Detect which cell encompasses the target text, then output its [X, Y] center coordinate. 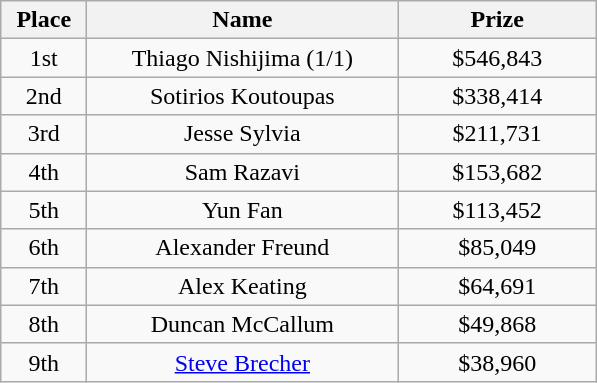
$113,452 [498, 210]
5th [44, 210]
$211,731 [498, 134]
4th [44, 172]
Alex Keating [242, 286]
Sotirios Koutoupas [242, 96]
8th [44, 324]
Sam Razavi [242, 172]
Thiago Nishijima (1/1) [242, 58]
Place [44, 20]
$338,414 [498, 96]
6th [44, 248]
Yun Fan [242, 210]
Name [242, 20]
Prize [498, 20]
Alexander Freund [242, 248]
Duncan McCallum [242, 324]
$64,691 [498, 286]
$85,049 [498, 248]
$38,960 [498, 362]
3rd [44, 134]
7th [44, 286]
Steve Brecher [242, 362]
$546,843 [498, 58]
9th [44, 362]
$49,868 [498, 324]
1st [44, 58]
Jesse Sylvia [242, 134]
2nd [44, 96]
$153,682 [498, 172]
